Return (x, y) of the center of cell containing provided text 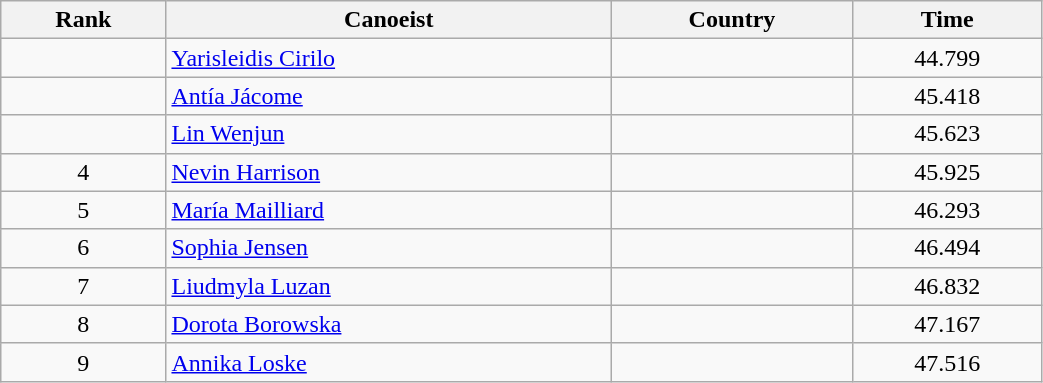
6 (84, 248)
Dorota Borowska (389, 324)
Yarisleidis Cirilo (389, 58)
Sophia Jensen (389, 248)
4 (84, 172)
Time (947, 20)
8 (84, 324)
44.799 (947, 58)
Country (732, 20)
7 (84, 286)
5 (84, 210)
45.623 (947, 134)
46.494 (947, 248)
46.832 (947, 286)
Rank (84, 20)
María Mailliard (389, 210)
Nevin Harrison (389, 172)
Canoeist (389, 20)
45.418 (947, 96)
9 (84, 362)
Antía Jácome (389, 96)
Liudmyla Luzan (389, 286)
45.925 (947, 172)
Lin Wenjun (389, 134)
47.167 (947, 324)
46.293 (947, 210)
47.516 (947, 362)
Annika Loske (389, 362)
